Capture the cell that displays the provided text and extract its [X, Y] central coordinate. 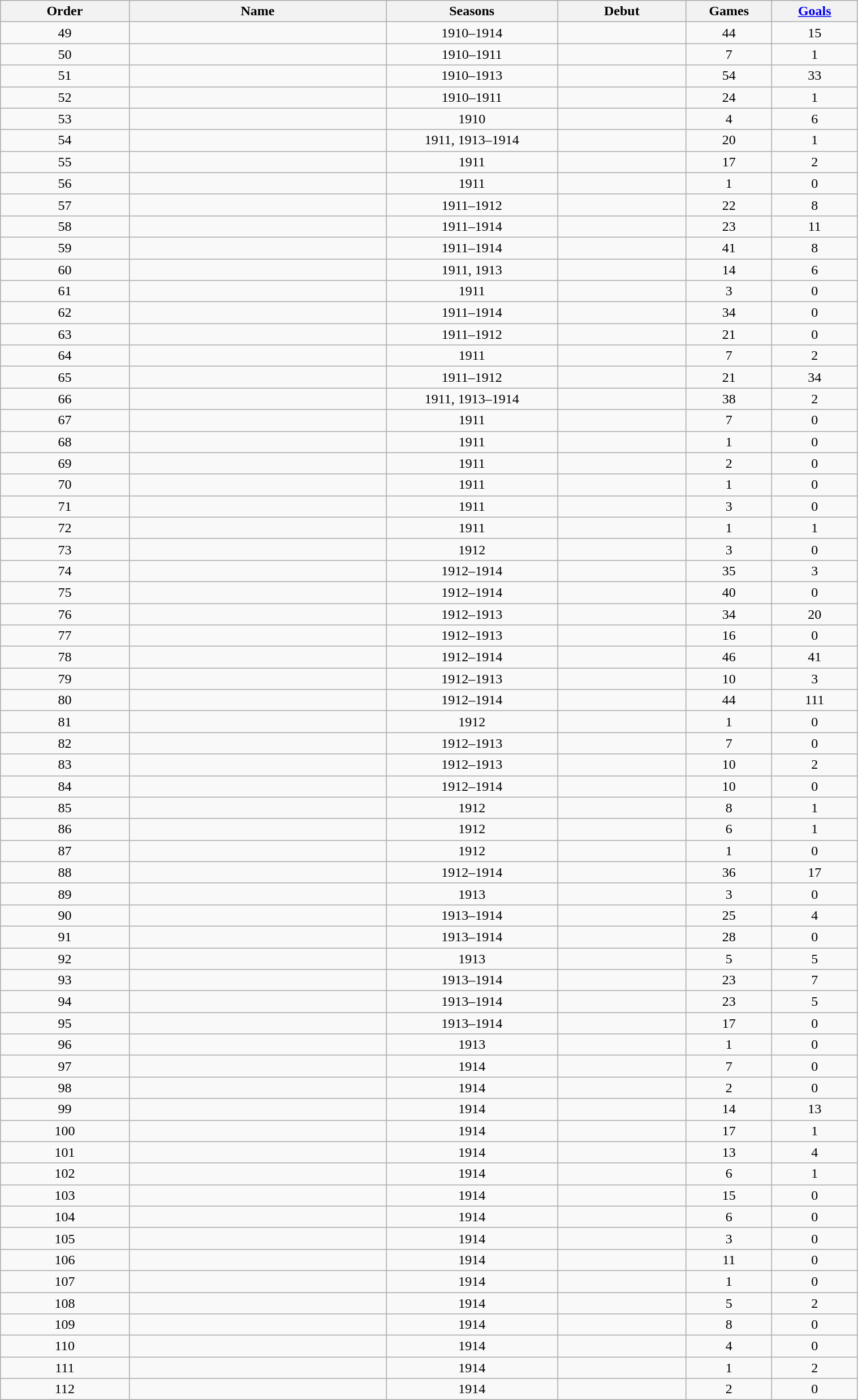
52 [64, 97]
50 [64, 54]
80 [64, 700]
84 [64, 786]
79 [64, 679]
62 [64, 313]
83 [64, 765]
106 [64, 1260]
67 [64, 420]
101 [64, 1152]
Seasons [472, 11]
93 [64, 980]
72 [64, 528]
61 [64, 291]
71 [64, 506]
87 [64, 851]
77 [64, 636]
78 [64, 657]
33 [815, 76]
Name [258, 11]
69 [64, 463]
1910–1914 [472, 33]
92 [64, 959]
86 [64, 829]
103 [64, 1195]
75 [64, 592]
85 [64, 808]
64 [64, 356]
104 [64, 1217]
59 [64, 248]
16 [729, 636]
Goals [815, 11]
Order [64, 11]
73 [64, 549]
96 [64, 1045]
22 [729, 205]
95 [64, 1023]
70 [64, 485]
110 [64, 1346]
98 [64, 1088]
60 [64, 270]
68 [64, 442]
28 [729, 937]
38 [729, 399]
1910 [472, 119]
58 [64, 226]
81 [64, 722]
108 [64, 1303]
55 [64, 162]
76 [64, 614]
65 [64, 377]
74 [64, 571]
51 [64, 76]
56 [64, 183]
102 [64, 1174]
112 [64, 1389]
40 [729, 592]
1910–1913 [472, 76]
24 [729, 97]
94 [64, 1002]
25 [729, 915]
100 [64, 1131]
99 [64, 1109]
107 [64, 1281]
Debut [622, 11]
53 [64, 119]
66 [64, 399]
Games [729, 11]
91 [64, 937]
46 [729, 657]
90 [64, 915]
49 [64, 33]
105 [64, 1238]
88 [64, 872]
36 [729, 872]
63 [64, 334]
57 [64, 205]
82 [64, 743]
109 [64, 1325]
89 [64, 894]
35 [729, 571]
1911, 1913 [472, 270]
97 [64, 1066]
